Locate the cell with the specified text and output its (x, y) center coordinate. 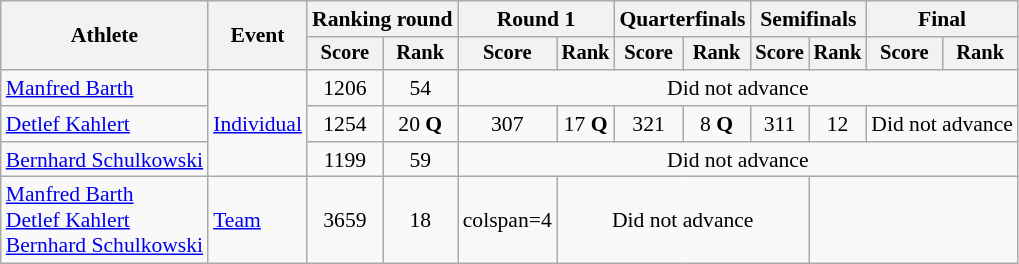
3659 (345, 220)
307 (508, 124)
8 Q (717, 124)
311 (779, 124)
Manfred Barth (104, 88)
Athlete (104, 36)
18 (420, 220)
Event (258, 36)
Individual (258, 124)
1254 (345, 124)
Semifinals (808, 19)
Team (258, 220)
59 (420, 160)
colspan=4 (508, 220)
Detlef Kahlert (104, 124)
1199 (345, 160)
12 (838, 124)
321 (648, 124)
17 Q (586, 124)
54 (420, 88)
Quarterfinals (682, 19)
Ranking round (382, 19)
1206 (345, 88)
Manfred BarthDetlef KahlertBernhard Schulkowski (104, 220)
Final (942, 19)
Round 1 (536, 19)
Bernhard Schulkowski (104, 160)
20 Q (420, 124)
